Determine the [X, Y] coordinate at the center of the cell enclosing the given text.  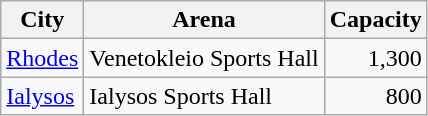
Arena [204, 20]
800 [376, 96]
1,300 [376, 58]
Rhodes [42, 58]
Ialysos [42, 96]
City [42, 20]
Capacity [376, 20]
Venetokleio Sports Hall [204, 58]
Ialysos Sports Hall [204, 96]
